Locate the cell with the specified text and output its [X, Y] center coordinate. 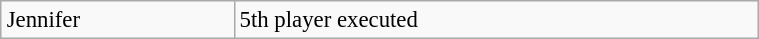
Jennifer [118, 20]
5th player executed [496, 20]
